Output the (X, Y) coordinate of the center of the cell containing the given text.  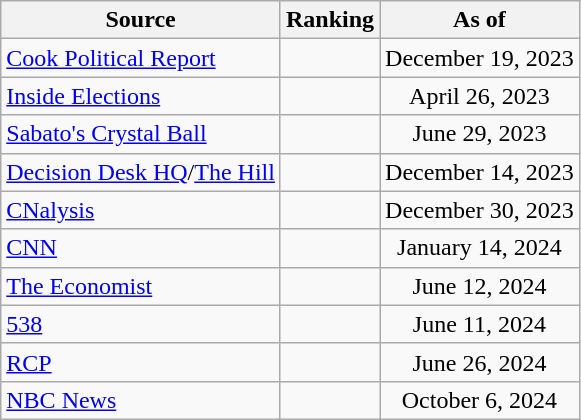
RCP (141, 362)
December 14, 2023 (480, 172)
Cook Political Report (141, 58)
Ranking (330, 20)
January 14, 2024 (480, 248)
June 11, 2024 (480, 324)
CNN (141, 248)
Decision Desk HQ/The Hill (141, 172)
June 26, 2024 (480, 362)
April 26, 2023 (480, 96)
538 (141, 324)
Inside Elections (141, 96)
As of (480, 20)
December 30, 2023 (480, 210)
June 12, 2024 (480, 286)
October 6, 2024 (480, 400)
The Economist (141, 286)
NBC News (141, 400)
Source (141, 20)
December 19, 2023 (480, 58)
Sabato's Crystal Ball (141, 134)
June 29, 2023 (480, 134)
CNalysis (141, 210)
